Detect which cell encompasses the target text, then output its [X, Y] center coordinate. 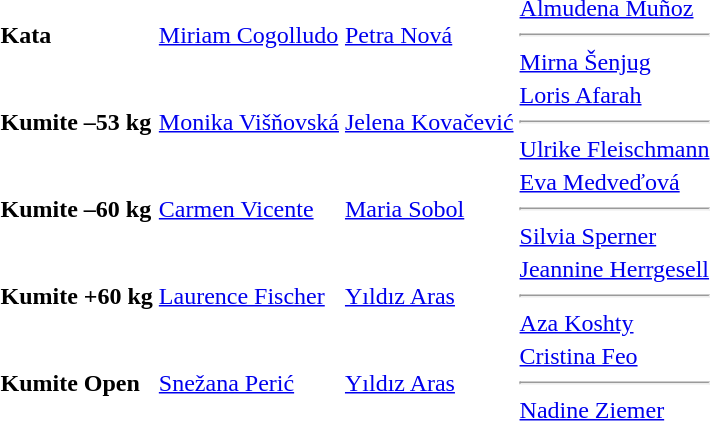
Yıldız Aras [429, 296]
Laurence Fischer [248, 296]
Maria Sobol [429, 209]
Monika Višňovská [248, 122]
Carmen Vicente [248, 209]
Jelena Kovačević [429, 122]
